Find where the given text appears and provide that cell's center as [X, Y] coordinate. 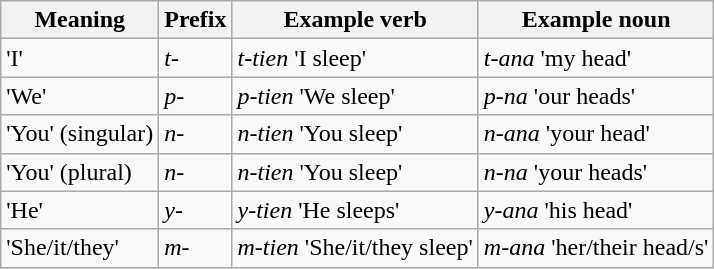
Prefix [196, 20]
p- [196, 96]
p-tien 'We sleep' [355, 96]
'He' [80, 210]
t-tien 'I sleep' [355, 58]
n-ana 'your head' [596, 134]
Meaning [80, 20]
t- [196, 58]
'I' [80, 58]
n-na 'your heads' [596, 172]
'You' (singular) [80, 134]
y- [196, 210]
m-tien 'She/it/they sleep' [355, 248]
m-ana 'her/their head/s' [596, 248]
Example noun [596, 20]
Example verb [355, 20]
m- [196, 248]
'You' (plural) [80, 172]
'She/it/they' [80, 248]
'We' [80, 96]
y-tien 'He sleeps' [355, 210]
p-na 'our heads' [596, 96]
t-ana 'my head' [596, 58]
y-ana 'his head' [596, 210]
